Determine the [X, Y] coordinate at the center of the cell enclosing the given text.  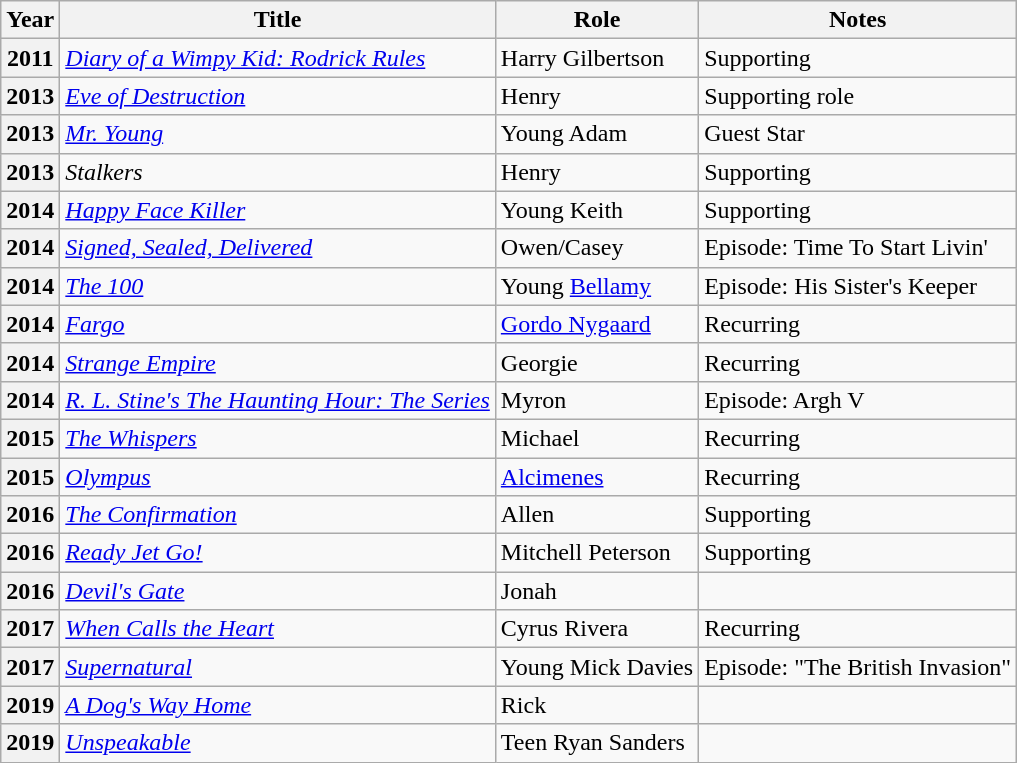
Alcimenes [596, 477]
Episode: Time To Start Livin' [858, 248]
Allen [596, 515]
Unspeakable [278, 743]
Diary of a Wimpy Kid: Rodrick Rules [278, 58]
Mitchell Peterson [596, 553]
Devil's Gate [278, 591]
Fargo [278, 324]
Episode: His Sister's Keeper [858, 286]
Eve of Destruction [278, 96]
Strange Empire [278, 362]
Stalkers [278, 172]
Harry Gilbertson [596, 58]
Teen Ryan Sanders [596, 743]
2011 [30, 58]
Young Bellamy [596, 286]
The Confirmation [278, 515]
Myron [596, 400]
Guest Star [858, 134]
Ready Jet Go! [278, 553]
Mr. Young [278, 134]
Supporting role [858, 96]
Jonah [596, 591]
Olympus [278, 477]
Supernatural [278, 667]
Episode: "The British Invasion" [858, 667]
Michael [596, 438]
When Calls the Heart [278, 629]
Episode: Argh V [858, 400]
Cyrus Rivera [596, 629]
Title [278, 20]
Rick [596, 705]
Notes [858, 20]
The 100 [278, 286]
Young Adam [596, 134]
Young Keith [596, 210]
A Dog's Way Home [278, 705]
Young Mick Davies [596, 667]
Role [596, 20]
Signed, Sealed, Delivered [278, 248]
Year [30, 20]
Happy Face Killer [278, 210]
R. L. Stine's The Haunting Hour: The Series [278, 400]
Owen/Casey [596, 248]
Gordo Nygaard [596, 324]
Georgie [596, 362]
The Whispers [278, 438]
